Locate the cell with the specified text and output its (X, Y) center coordinate. 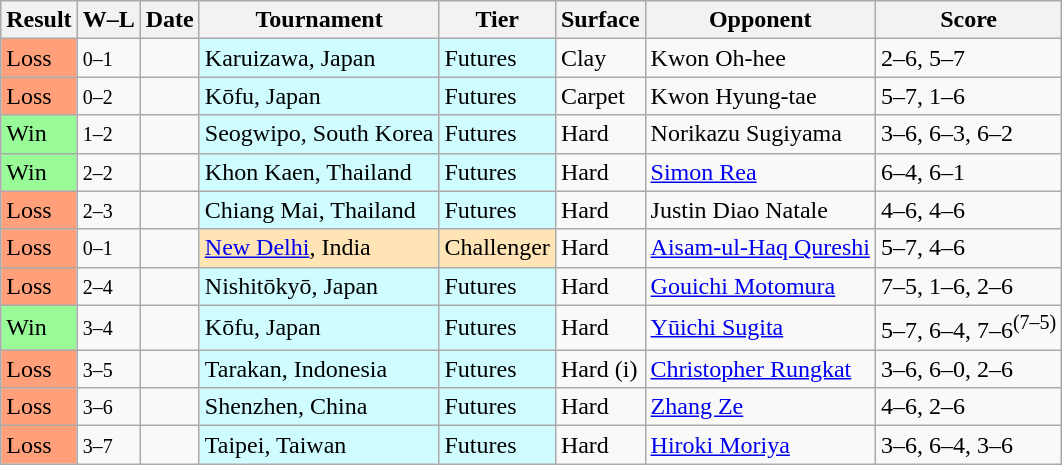
2–2 (108, 172)
Kwon Oh-hee (760, 58)
Kwon Hyung-tae (760, 96)
7–5, 1–6, 2–6 (968, 286)
5–7, 1–6 (968, 96)
Norikazu Sugiyama (760, 134)
Khon Kaen, Thailand (319, 172)
Aisam-ul-Haq Qureshi (760, 248)
Tarakan, Indonesia (319, 369)
2–6, 5–7 (968, 58)
Seogwipo, South Korea (319, 134)
Result (39, 20)
Nishitōkyō, Japan (319, 286)
5–7, 4–6 (968, 248)
3–6, 6–3, 6–2 (968, 134)
Taipei, Taiwan (319, 445)
3–7 (108, 445)
Zhang Ze (760, 407)
Date (170, 20)
1–2 (108, 134)
3–6 (108, 407)
Hard (i) (600, 369)
Hiroki Moriya (760, 445)
Shenzhen, China (319, 407)
Gouichi Motomura (760, 286)
6–4, 6–1 (968, 172)
Opponent (760, 20)
3–4 (108, 328)
3–6, 6–4, 3–6 (968, 445)
4–6, 2–6 (968, 407)
W–L (108, 20)
3–5 (108, 369)
Yūichi Sugita (760, 328)
4–6, 4–6 (968, 210)
Tournament (319, 20)
Chiang Mai, Thailand (319, 210)
2–3 (108, 210)
Simon Rea (760, 172)
Clay (600, 58)
Carpet (600, 96)
3–6, 6–0, 2–6 (968, 369)
New Delhi, India (319, 248)
Challenger (497, 248)
0–2 (108, 96)
Christopher Rungkat (760, 369)
Surface (600, 20)
5–7, 6–4, 7–6(7–5) (968, 328)
Karuizawa, Japan (319, 58)
Score (968, 20)
Justin Diao Natale (760, 210)
2–4 (108, 286)
Tier (497, 20)
